Provide the [x, y] coordinate of the cell's center where the given text is located.  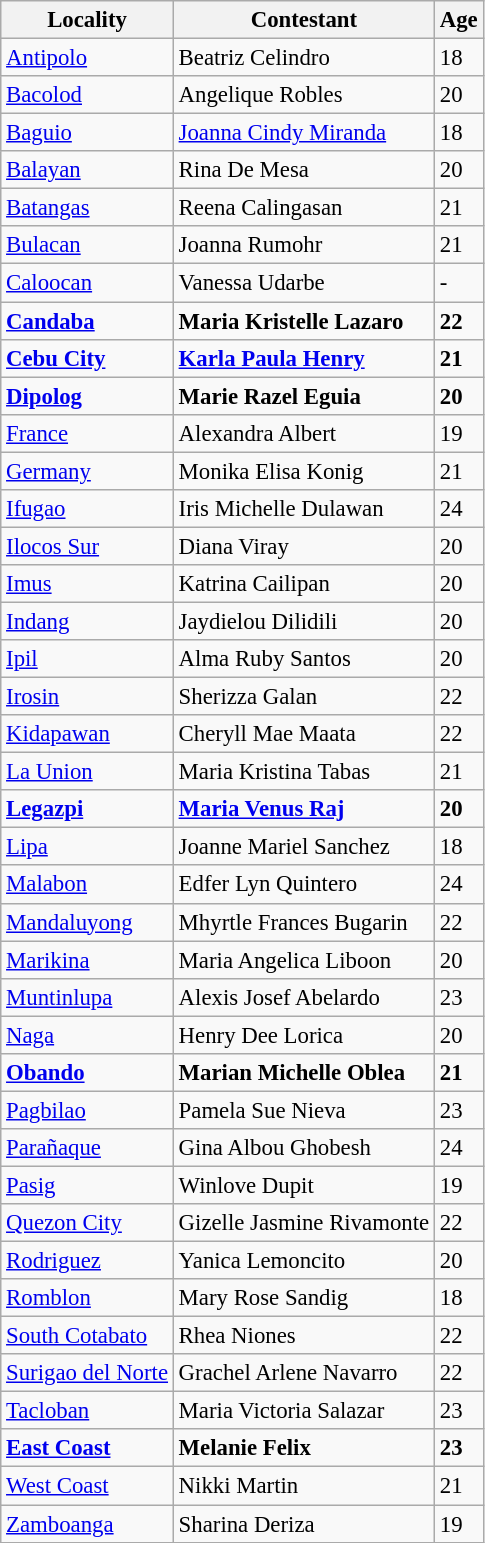
Caloocan [88, 283]
Surigao del Norte [88, 1373]
Monika Elisa Konig [304, 471]
Baguio [88, 133]
Alexis Josef Abelardo [304, 997]
Joanna Rumohr [304, 245]
Maria Kristina Tabas [304, 772]
Kidapawan [88, 734]
Quezon City [88, 1223]
Angelique Robles [304, 95]
Age [458, 20]
Legazpi [88, 809]
Gina Albou Ghobesh [304, 1148]
Marian Michelle Oblea [304, 1073]
Beatriz Celindro [304, 58]
Naga [88, 1035]
West Coast [88, 1486]
Balayan [88, 170]
Batangas [88, 208]
Ipil [88, 659]
Sharina Deriza [304, 1524]
Bulacan [88, 245]
Alexandra Albert [304, 433]
Dipolog [88, 396]
Edfer Lyn Quintero [304, 885]
Iris Michelle Dulawan [304, 509]
Antipolo [88, 58]
Maria Angelica Liboon [304, 960]
Katrina Cailipan [304, 584]
Contestant [304, 20]
Winlove Dupit [304, 1185]
Maria Venus Raj [304, 809]
Rodriguez [88, 1261]
Jaydielou Dilidili [304, 621]
Marikina [88, 960]
Locality [88, 20]
Candaba [88, 321]
Mary Rose Sandig [304, 1298]
South Cotabato [88, 1336]
Maria Victoria Salazar [304, 1411]
Joanne Mariel Sanchez [304, 847]
Malabon [88, 885]
Zamboanga [88, 1524]
Yanica Lemoncito [304, 1261]
Henry Dee Lorica [304, 1035]
Pamela Sue Nieva [304, 1110]
Rhea Niones [304, 1336]
Maria Kristelle Lazaro [304, 321]
Bacolod [88, 95]
Romblon [88, 1298]
Ifugao [88, 509]
Tacloban [88, 1411]
Marie Razel Eguia [304, 396]
La Union [88, 772]
Imus [88, 584]
Lipa [88, 847]
Ilocos Sur [88, 546]
Sherizza Galan [304, 697]
Gizelle Jasmine Rivamonte [304, 1223]
Reena Calingasan [304, 208]
Parañaque [88, 1148]
Grachel Arlene Navarro [304, 1373]
Obando [88, 1073]
East Coast [88, 1449]
- [458, 283]
Nikki Martin [304, 1486]
Alma Ruby Santos [304, 659]
Diana Viray [304, 546]
Cebu City [88, 358]
Karla Paula Henry [304, 358]
Irosin [88, 697]
France [88, 433]
Melanie Felix [304, 1449]
Pasig [88, 1185]
Germany [88, 471]
Mhyrtle Frances Bugarin [304, 922]
Indang [88, 621]
Pagbilao [88, 1110]
Muntinlupa [88, 997]
Rina De Mesa [304, 170]
Cheryll Mae Maata [304, 734]
Joanna Cindy Miranda [304, 133]
Vanessa Udarbe [304, 283]
Mandaluyong [88, 922]
